Output the (x, y) coordinate of the center of the cell containing the given text.  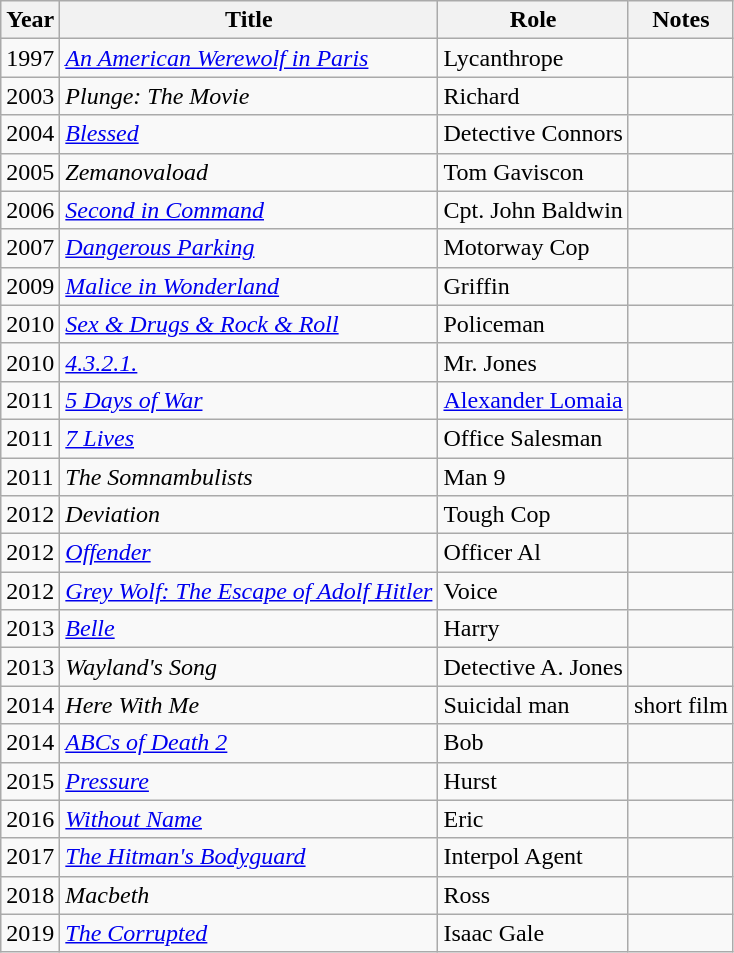
Second in Command (249, 210)
Without Name (249, 819)
Notes (680, 20)
Deviation (249, 515)
Tough Cop (533, 515)
Lycanthrope (533, 58)
Dangerous Parking (249, 248)
Malice in Wonderland (249, 286)
2009 (30, 286)
Bob (533, 743)
Title (249, 20)
2005 (30, 172)
Policeman (533, 324)
Ross (533, 895)
Belle (249, 629)
Officer Al (533, 553)
4.3.2.1. (249, 362)
Tom Gaviscon (533, 172)
Sex & Drugs & Rock & Roll (249, 324)
Motorway Cop (533, 248)
Voice (533, 591)
An American Werewolf in Paris (249, 58)
ABCs of Death 2 (249, 743)
Grey Wolf: The Escape of Adolf Hitler (249, 591)
Here With Me (249, 705)
2003 (30, 96)
2019 (30, 933)
The Hitman's Bodyguard (249, 857)
Richard (533, 96)
Detective Connors (533, 134)
2007 (30, 248)
Suicidal man (533, 705)
Macbeth (249, 895)
Mr. Jones (533, 362)
Blessed (249, 134)
short film (680, 705)
2015 (30, 781)
Role (533, 20)
Office Salesman (533, 438)
2018 (30, 895)
Eric (533, 819)
7 Lives (249, 438)
Wayland's Song (249, 667)
Detective A. Jones (533, 667)
Isaac Gale (533, 933)
Griffin (533, 286)
Year (30, 20)
2017 (30, 857)
Zemanovaload (249, 172)
2006 (30, 210)
Harry (533, 629)
2004 (30, 134)
Plunge: The Movie (249, 96)
Pressure (249, 781)
Interpol Agent (533, 857)
Alexander Lomaia (533, 400)
2016 (30, 819)
Cpt. John Baldwin (533, 210)
5 Days of War (249, 400)
The Somnambulists (249, 477)
Man 9 (533, 477)
The Corrupted (249, 933)
Hurst (533, 781)
1997 (30, 58)
Offender (249, 553)
